Return the (X, Y) coordinate for the center point of the cell that contains the specified text.  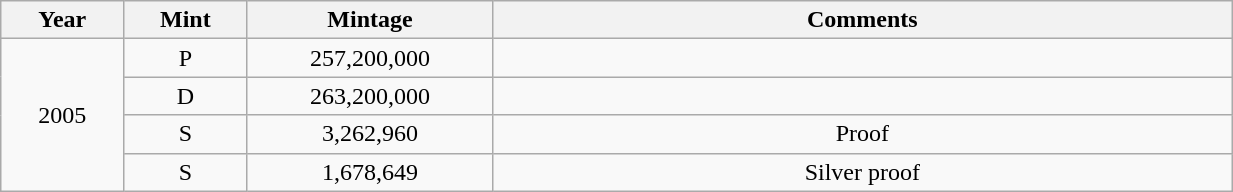
P (186, 58)
263,200,000 (370, 96)
Proof (862, 134)
3,262,960 (370, 134)
Silver proof (862, 172)
Year (62, 20)
Comments (862, 20)
D (186, 96)
1,678,649 (370, 172)
257,200,000 (370, 58)
Mint (186, 20)
Mintage (370, 20)
2005 (62, 115)
